Determine the (X, Y) coordinate at the center of the cell enclosing the given text.  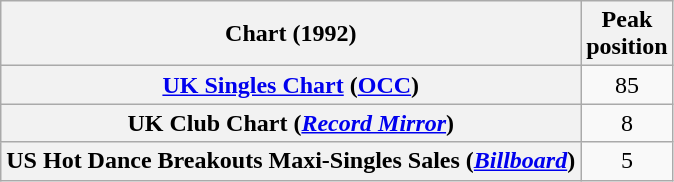
5 (627, 161)
US Hot Dance Breakouts Maxi-Singles Sales (Billboard) (291, 161)
Chart (1992) (291, 34)
Peakposition (627, 34)
8 (627, 123)
UK Singles Chart (OCC) (291, 85)
85 (627, 85)
UK Club Chart (Record Mirror) (291, 123)
